Locate the cell with the specified text and output its (x, y) center coordinate. 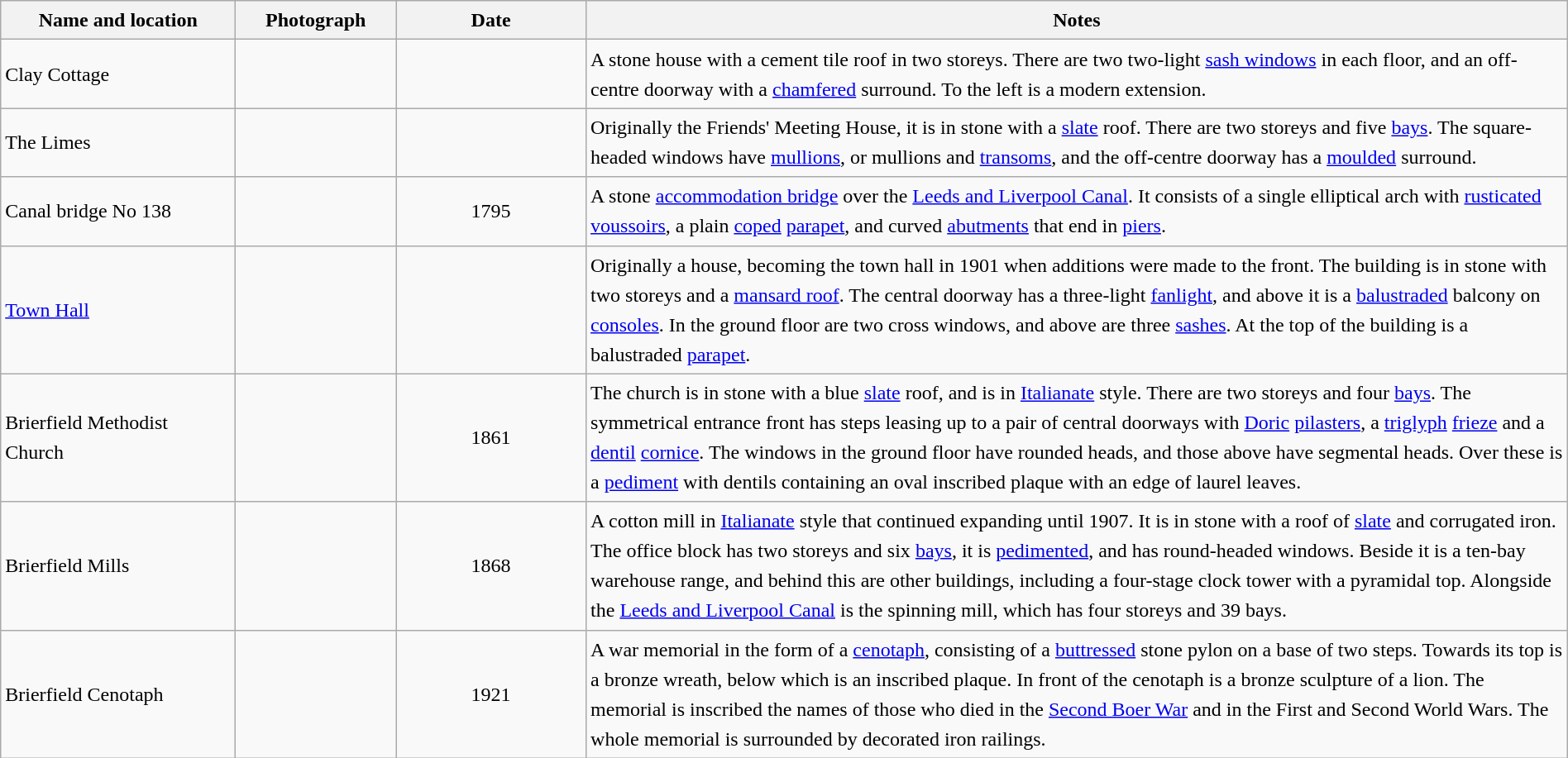
Brierfield Methodist Church (118, 438)
Brierfield Mills (118, 565)
1861 (491, 438)
Date (491, 20)
1921 (491, 694)
1795 (491, 212)
Notes (1077, 20)
Clay Cottage (118, 74)
1868 (491, 565)
The Limes (118, 142)
Town Hall (118, 309)
Canal bridge No 138 (118, 212)
Name and location (118, 20)
Photograph (316, 20)
Brierfield Cenotaph (118, 694)
